Identify which cell holds the provided text, then report its (x, y) central coordinate. 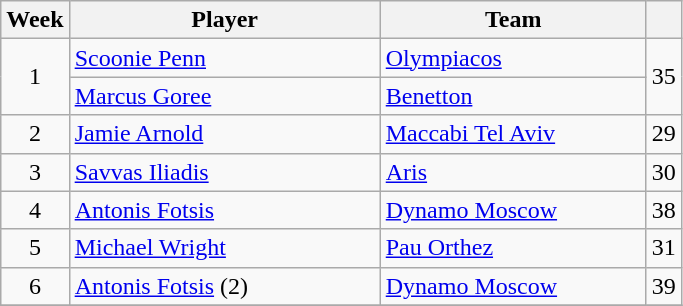
5 (35, 248)
Olympiacos (513, 58)
1 (35, 77)
Player (224, 20)
29 (664, 134)
3 (35, 172)
31 (664, 248)
39 (664, 286)
Pau Orthez (513, 248)
Antonis Fotsis (2) (224, 286)
30 (664, 172)
Jamie Arnold (224, 134)
Team (513, 20)
Savvas Iliadis (224, 172)
Michael Wright (224, 248)
4 (35, 210)
Benetton (513, 96)
2 (35, 134)
Scoonie Penn (224, 58)
Week (35, 20)
Marcus Goree (224, 96)
Aris (513, 172)
6 (35, 286)
38 (664, 210)
35 (664, 77)
Maccabi Tel Aviv (513, 134)
Antonis Fotsis (224, 210)
